Capture the cell that displays the provided text and extract its [x, y] central coordinate. 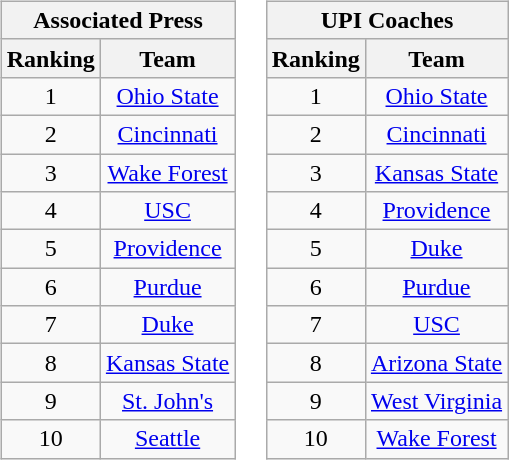
UPI Coaches [386, 20]
West Virginia [436, 401]
Associated Press [118, 20]
Seattle [167, 439]
Arizona State [436, 363]
St. John's [167, 401]
